Detect which cell encompasses the target text, then output its (x, y) center coordinate. 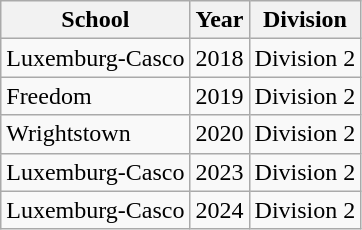
Division (305, 20)
Wrightstown (96, 134)
Year (220, 20)
2024 (220, 210)
2018 (220, 58)
Freedom (96, 96)
2023 (220, 172)
School (96, 20)
2020 (220, 134)
2019 (220, 96)
